Find where the given text appears and provide that cell's center as (x, y) coordinate. 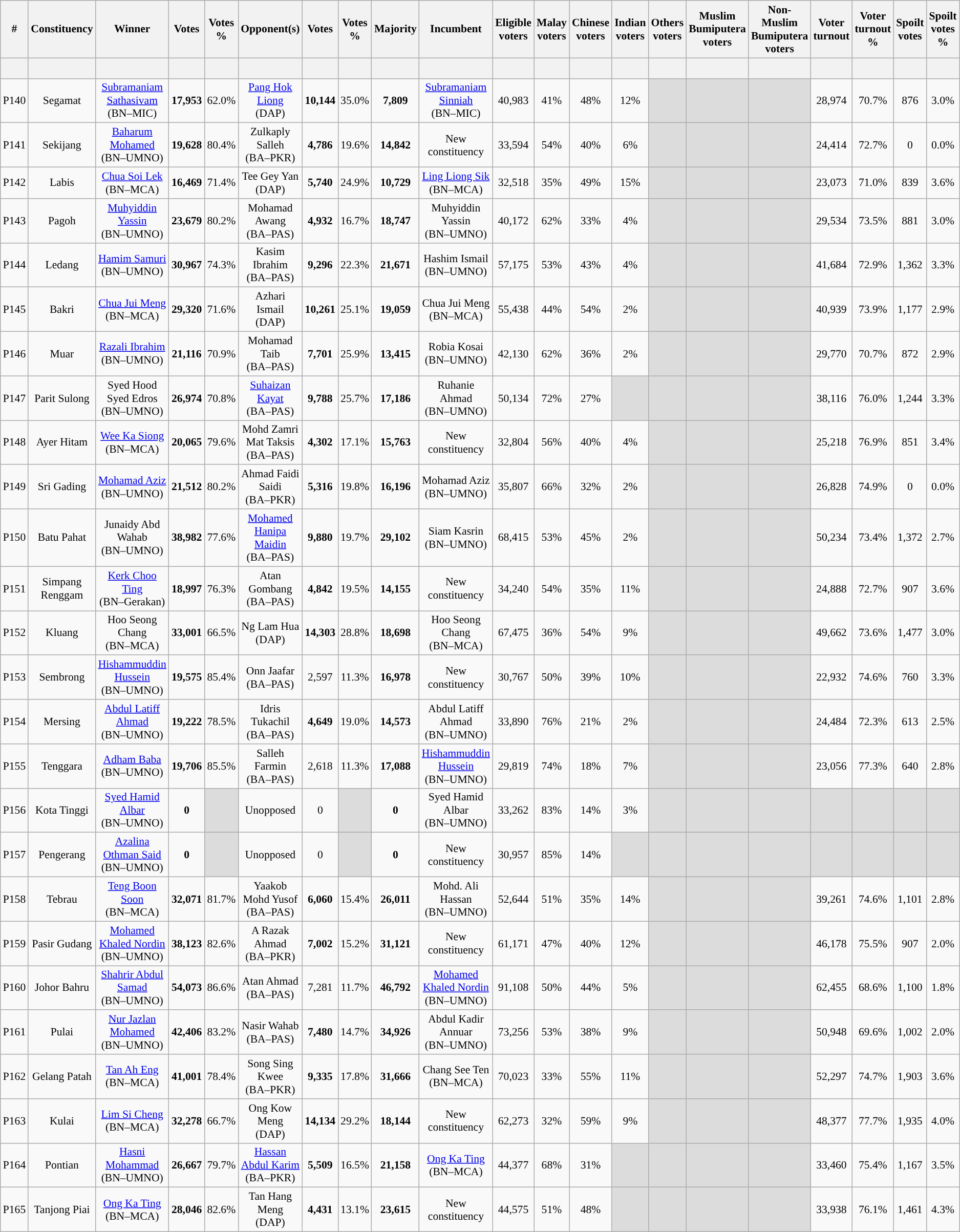
21,512 (186, 487)
54,073 (186, 988)
24,888 (831, 589)
73.5% (872, 221)
P163 (14, 1121)
Ahmad Faidi Saidi(BA–PKR) (270, 487)
3.4% (943, 442)
21% (591, 722)
Ayer Hitam (61, 442)
15.4% (355, 899)
68% (552, 1165)
760 (910, 678)
68,415 (513, 538)
Teng Boon Soon(BN–MCA) (132, 899)
Shahrir Abdul Samad(BN–UMNO) (132, 988)
55,438 (513, 309)
69.6% (872, 1032)
19,222 (186, 722)
Wee Ka Siong(BN–MCA) (132, 442)
Labis (61, 183)
9,880 (321, 538)
Syed Hood Syed Edros(BN–UMNO) (132, 398)
83% (552, 810)
4,932 (321, 221)
839 (910, 183)
Song Sing Kwee(BA–PKR) (270, 1076)
55% (591, 1076)
Eligible voters (513, 29)
59% (591, 1121)
Majority (395, 29)
24,414 (831, 145)
Non-Muslim Bumiputera voters (780, 29)
Chinese voters (591, 29)
39% (591, 678)
P154 (14, 722)
75.4% (872, 1165)
19.5% (355, 589)
14,155 (395, 589)
P145 (14, 309)
77.6% (221, 538)
Opponent(s) (270, 29)
67,475 (513, 633)
P153 (14, 678)
14,573 (395, 722)
31,666 (395, 1076)
50,948 (831, 1032)
23,615 (395, 1209)
70.9% (221, 354)
7,809 (395, 100)
33,001 (186, 633)
Batu Pahat (61, 538)
1,372 (910, 538)
32,278 (186, 1121)
7,480 (321, 1032)
16.7% (355, 221)
Siam Kasrin(BN–UMNO) (456, 538)
6% (630, 145)
71.6% (221, 309)
47% (552, 943)
40,172 (513, 221)
Tanjong Piai (61, 1209)
85.5% (221, 766)
1,935 (910, 1121)
10,729 (395, 183)
72% (552, 398)
P149 (14, 487)
P140 (14, 100)
P143 (14, 221)
872 (910, 354)
76.0% (872, 398)
4.0% (943, 1121)
28,046 (186, 1209)
14,842 (395, 145)
Pontian (61, 1165)
P159 (14, 943)
Ledang (61, 265)
18,997 (186, 589)
62,455 (831, 988)
Subramaniam Sinniah(BN–MIC) (456, 100)
Mohamad Awang(BA–PAS) (270, 221)
80.4% (221, 145)
Azalina Othman Said(BN–UMNO) (132, 855)
20,065 (186, 442)
14.7% (355, 1032)
77.7% (872, 1121)
Simpang Renggam (61, 589)
24,484 (831, 722)
10,261 (321, 309)
1,477 (910, 633)
66.5% (221, 633)
Idris Tukachil(BA–PAS) (270, 722)
9,335 (321, 1076)
Kluang (61, 633)
Kota Tinggi (61, 810)
19,628 (186, 145)
28.8% (355, 633)
38,116 (831, 398)
21,671 (395, 265)
Indian voters (630, 29)
Voter turnout (831, 29)
Nur Jazlan Mohamed(BN–UMNO) (132, 1032)
Atan Gombang(BA–PAS) (270, 589)
45% (591, 538)
34,240 (513, 589)
Pulai (61, 1032)
39,261 (831, 899)
2,618 (321, 766)
18,698 (395, 633)
74.3% (221, 265)
5,316 (321, 487)
57,175 (513, 265)
Kerk Choo Ting(BN–Gerakan) (132, 589)
79.7% (221, 1165)
24.9% (355, 183)
P165 (14, 1209)
Kasim Ibrahim(BA–PAS) (270, 265)
38% (591, 1032)
38,982 (186, 538)
Incumbent (456, 29)
26,974 (186, 398)
78.4% (221, 1076)
Others voters (667, 29)
17,088 (395, 766)
10% (630, 678)
73.4% (872, 538)
Parit Sulong (61, 398)
P146 (14, 354)
1,362 (910, 265)
7,281 (321, 988)
Bakri (61, 309)
48,377 (831, 1121)
4,842 (321, 589)
4,649 (321, 722)
Winner (132, 29)
74.7% (872, 1076)
40,939 (831, 309)
4,302 (321, 442)
41% (552, 100)
A Razak Ahmad(BA–PKR) (270, 943)
23,679 (186, 221)
Abdul Kadir Annuar(BN–UMNO) (456, 1032)
1,101 (910, 899)
4,431 (321, 1209)
75.5% (872, 943)
81.7% (221, 899)
32,518 (513, 183)
Adham Baba(BN–UMNO) (132, 766)
29,102 (395, 538)
Onn Jaafar(BA–PAS) (270, 678)
70,023 (513, 1076)
32,071 (186, 899)
Sembrong (61, 678)
41,001 (186, 1076)
P160 (14, 988)
52,644 (513, 899)
72.3% (872, 722)
31,121 (395, 943)
56% (552, 442)
66.7% (221, 1121)
77.3% (872, 766)
Mohamed Hanipa Maidin(BA–PAS) (270, 538)
613 (910, 722)
22,932 (831, 678)
23,056 (831, 766)
61,171 (513, 943)
Johor Bahru (61, 988)
Salleh Farmin(BA–PAS) (270, 766)
16,978 (395, 678)
7,701 (321, 354)
14,134 (321, 1121)
19,575 (186, 678)
73,256 (513, 1032)
Chang See Ten(BN–MCA) (456, 1076)
Hassan Abdul Karim(BA–PKR) (270, 1165)
18,144 (395, 1121)
14,303 (321, 633)
Malay voters (552, 29)
1,100 (910, 988)
16,469 (186, 183)
19.6% (355, 145)
52,297 (831, 1076)
27% (591, 398)
30,967 (186, 265)
Razali Ibrahim(BN–UMNO) (132, 354)
5,509 (321, 1165)
Suhaizan Kayat(BA–PAS) (270, 398)
13.1% (355, 1209)
13,415 (395, 354)
17,953 (186, 100)
P155 (14, 766)
38,123 (186, 943)
Muslim Bumiputera voters (717, 29)
# (14, 29)
34,926 (395, 1032)
P161 (14, 1032)
Yaakob Mohd Yusof(BA–PAS) (270, 899)
35.0% (355, 100)
2.7% (943, 538)
Hasni Mohammad(BN–UMNO) (132, 1165)
Hamim Samuri(BN–UMNO) (132, 265)
1,177 (910, 309)
19.7% (355, 538)
Pang Hok Liong(DAP) (270, 100)
Mersing (61, 722)
76.1% (872, 1209)
P144 (14, 265)
16,196 (395, 487)
P142 (14, 183)
11.7% (355, 988)
42,406 (186, 1032)
29,770 (831, 354)
40,983 (513, 100)
21,116 (186, 354)
17.1% (355, 442)
9,788 (321, 398)
851 (910, 442)
P164 (14, 1165)
26,667 (186, 1165)
17.8% (355, 1076)
Ling Liong Sik(BN–MCA) (456, 183)
9,296 (321, 265)
33,938 (831, 1209)
7% (630, 766)
46,792 (395, 988)
46,178 (831, 943)
42,130 (513, 354)
1,903 (910, 1076)
6,060 (321, 899)
66% (552, 487)
74% (552, 766)
68.6% (872, 988)
44,575 (513, 1209)
28,974 (831, 100)
50,134 (513, 398)
19,059 (395, 309)
P152 (14, 633)
Nasir Wahab(BA–PAS) (270, 1032)
P158 (14, 899)
876 (910, 100)
83.2% (221, 1032)
Mohd. Ali Hassan(BN–UMNO) (456, 899)
76.9% (872, 442)
Muar (61, 354)
74.9% (872, 487)
Mohamad Taib(BA–PAS) (270, 354)
4,786 (321, 145)
70.8% (221, 398)
3% (630, 810)
Tee Gey Yan(DAP) (270, 183)
Voter turnout % (872, 29)
29,534 (831, 221)
33,460 (831, 1165)
31% (591, 1165)
1,461 (910, 1209)
Sekijang (61, 145)
25,218 (831, 442)
Constituency (61, 29)
Segamat (61, 100)
Ruhanie Ahmad(BN–UMNO) (456, 398)
640 (910, 766)
29,819 (513, 766)
881 (910, 221)
35,807 (513, 487)
Tan Hang Meng(DAP) (270, 1209)
Tan Ah Eng(BN–MCA) (132, 1076)
49,662 (831, 633)
25.9% (355, 354)
17,186 (395, 398)
33,262 (513, 810)
15,763 (395, 442)
16.5% (355, 1165)
Hashim Ismail(BN–UMNO) (456, 265)
1,002 (910, 1032)
23,073 (831, 183)
86.6% (221, 988)
19.0% (355, 722)
43% (591, 265)
79.6% (221, 442)
Zulkaply Salleh(BA–PKR) (270, 145)
26,011 (395, 899)
1,167 (910, 1165)
50,234 (831, 538)
41,684 (831, 265)
P162 (14, 1076)
Tenggara (61, 766)
Sri Gading (61, 487)
22.3% (355, 265)
29.2% (355, 1121)
7,002 (321, 943)
P148 (14, 442)
72.9% (872, 265)
49% (591, 183)
71.4% (221, 183)
18,747 (395, 221)
30,767 (513, 678)
Atan Ahmad(BA–PAS) (270, 988)
62,273 (513, 1121)
19,706 (186, 766)
Pagoh (61, 221)
85.4% (221, 678)
1,244 (910, 398)
Spoilt votes (910, 29)
5% (630, 988)
2,597 (321, 678)
10,144 (321, 100)
1.8% (943, 988)
Ng Lam Hua(DAP) (270, 633)
73.6% (872, 633)
P150 (14, 538)
Subramaniam Sathasivam(BN–MIC) (132, 100)
Kulai (61, 1121)
18% (591, 766)
30,957 (513, 855)
44,377 (513, 1165)
Lim Si Cheng(BN–MCA) (132, 1121)
P141 (14, 145)
71.0% (872, 183)
32,804 (513, 442)
21,158 (395, 1165)
Ong Kow Meng(DAP) (270, 1121)
19.8% (355, 487)
25.1% (355, 309)
33,594 (513, 145)
76% (552, 722)
Pasir Gudang (61, 943)
Azhari Ismail(DAP) (270, 309)
3.5% (943, 1165)
Robia Kosai(BN–UMNO) (456, 354)
Junaidy Abd Wahab(BN–UMNO) (132, 538)
33,890 (513, 722)
P151 (14, 589)
Spoilt votes % (943, 29)
Gelang Patah (61, 1076)
15% (630, 183)
25.7% (355, 398)
P147 (14, 398)
73.9% (872, 309)
P156 (14, 810)
4.3% (943, 1209)
Tebrau (61, 899)
Mohd Zamri Mat Taksis(BA–PAS) (270, 442)
Chua Soi Lek(BN–MCA) (132, 183)
85% (552, 855)
Pengerang (61, 855)
2.5% (943, 722)
91,108 (513, 988)
26,828 (831, 487)
5,740 (321, 183)
29,320 (186, 309)
62.0% (221, 100)
Baharum Mohamed(BN–UMNO) (132, 145)
15.2% (355, 943)
P157 (14, 855)
76.3% (221, 589)
78.5% (221, 722)
